Find where the given text appears and provide that cell's center as (X, Y) coordinate. 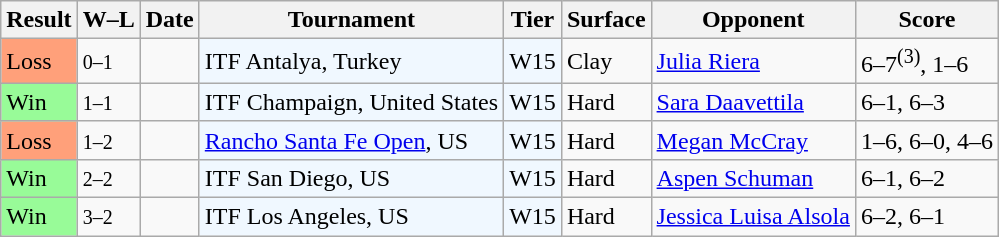
ITF San Diego, US (351, 178)
Aspen Schuman (753, 178)
Surface (606, 20)
1–2 (108, 140)
Rancho Santa Fe Open, US (351, 140)
6–1, 6–2 (926, 178)
1–1 (108, 102)
Opponent (753, 20)
6–7(3), 1–6 (926, 62)
Tier (533, 20)
W–L (108, 20)
Date (170, 20)
Result (39, 20)
ITF Antalya, Turkey (351, 62)
Sara Daavettila (753, 102)
ITF Los Angeles, US (351, 217)
1–6, 6–0, 4–6 (926, 140)
Score (926, 20)
Jessica Luisa Alsola (753, 217)
3–2 (108, 217)
Tournament (351, 20)
Megan McCray (753, 140)
6–1, 6–3 (926, 102)
Clay (606, 62)
Julia Riera (753, 62)
0–1 (108, 62)
2–2 (108, 178)
6–2, 6–1 (926, 217)
ITF Champaign, United States (351, 102)
